Detect which cell encompasses the target text, then output its (x, y) center coordinate. 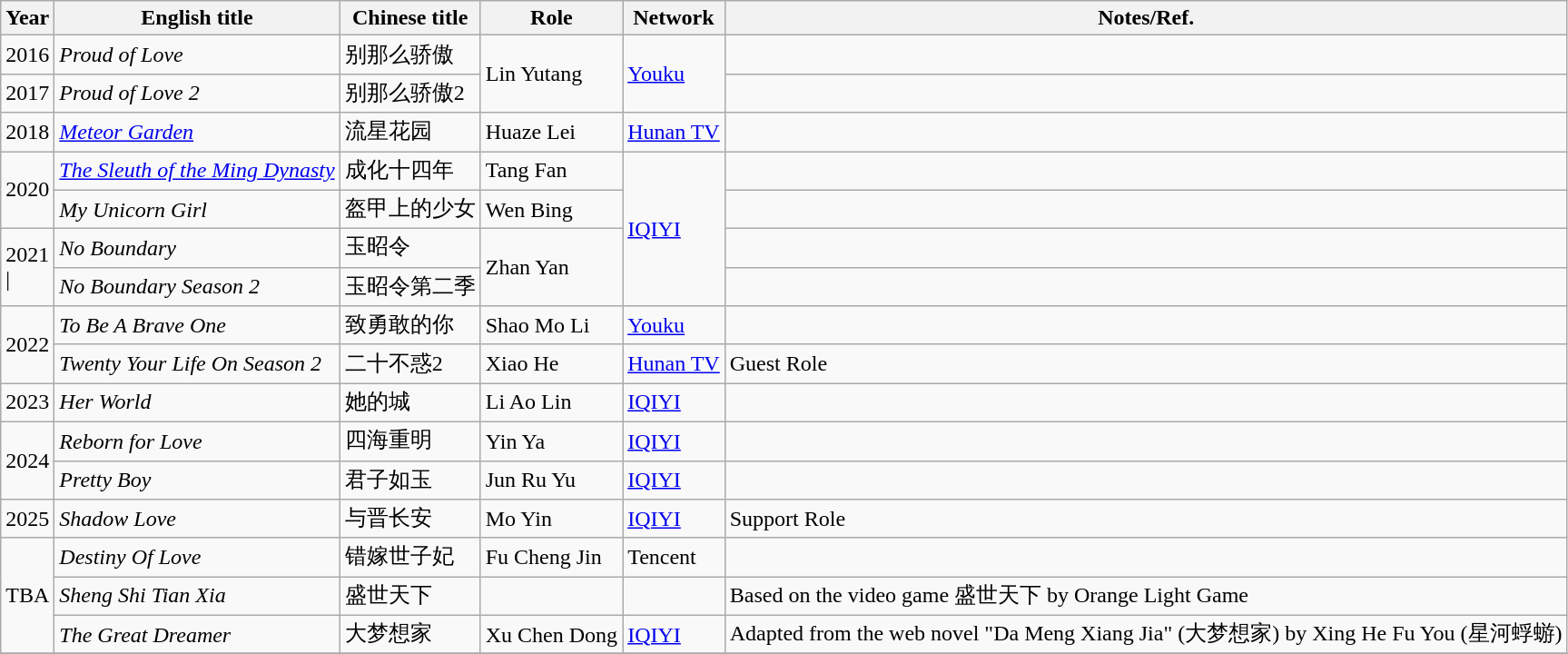
English title (197, 18)
君子如玉 (410, 480)
Based on the video game 盛世天下 by Orange Light Game (1146, 596)
Yin Ya (551, 441)
成化十四年 (410, 171)
二十不惑2 (410, 363)
Lin Yutang (551, 74)
流星花园 (410, 133)
大梦想家 (410, 634)
别那么骄傲 (410, 54)
玉昭令第二季 (410, 287)
盛世天下 (410, 596)
Year (27, 18)
Tang Fan (551, 171)
Network (674, 18)
2016 (27, 54)
Role (551, 18)
Jun Ru Yu (551, 480)
No Boundary Season 2 (197, 287)
TBA (27, 596)
The Sleuth of the Ming Dynasty (197, 171)
盔甲上的少女 (410, 209)
Zhan Yan (551, 267)
Meteor Garden (197, 133)
Sheng Shi Tian Xia (197, 596)
2021 | (27, 267)
她的城 (410, 403)
Proud of Love (197, 54)
2020 (27, 189)
My Unicorn Girl (197, 209)
四海重明 (410, 441)
The Great Dreamer (197, 634)
玉昭令 (410, 249)
致勇敢的你 (410, 325)
Notes/Ref. (1146, 18)
2022 (27, 345)
与晋长安 (410, 520)
Shao Mo Li (551, 325)
Reborn for Love (197, 441)
Proud of Love 2 (197, 93)
To Be A Brave One (197, 325)
2023 (27, 403)
Huaze Lei (551, 133)
2024 (27, 460)
Her World (197, 403)
Guest Role (1146, 363)
Adapted from the web novel "Da Meng Xiang Jia" (大梦想家) by Xing He Fu You (星河蜉蝣) (1146, 634)
Xu Chen Dong (551, 634)
Twenty Your Life On Season 2 (197, 363)
错嫁世子妃 (410, 558)
2017 (27, 93)
Li Ao Lin (551, 403)
No Boundary (197, 249)
Xiao He (551, 363)
Wen Bing (551, 209)
2025 (27, 520)
Pretty Boy (197, 480)
Fu Cheng Jin (551, 558)
Destiny Of Love (197, 558)
Mo Yin (551, 520)
别那么骄傲2 (410, 93)
Chinese title (410, 18)
Support Role (1146, 520)
2018 (27, 133)
Tencent (674, 558)
Shadow Love (197, 520)
